Scan for the cell matching the given text and deliver its (X, Y) coordinate at center. 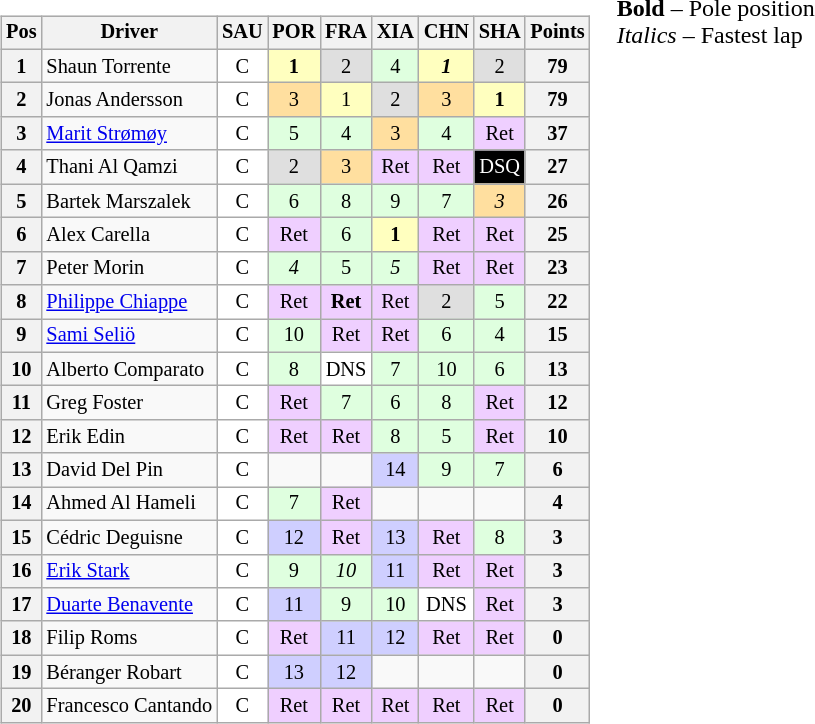
23 (557, 268)
DSQ (500, 167)
Driver (129, 33)
Points (557, 33)
17 (21, 605)
Marit Strømøy (129, 134)
Cédric Deguisne (129, 537)
CHN (446, 33)
Jonas Andersson (129, 100)
XIA (396, 33)
26 (557, 201)
18 (21, 638)
Francesco Cantando (129, 706)
POR (294, 33)
Sami Seliö (129, 336)
20 (21, 706)
Alberto Comparato (129, 369)
FRA (346, 33)
David Del Pin (129, 470)
19 (21, 672)
Pos (21, 33)
22 (557, 302)
Alex Carella (129, 235)
27 (557, 167)
Duarte Benavente (129, 605)
Béranger Robart (129, 672)
Peter Morin (129, 268)
16 (21, 571)
Erik Edin (129, 437)
Erik Stark (129, 571)
37 (557, 134)
Greg Foster (129, 403)
Philippe Chiappe (129, 302)
Bartek Marszalek (129, 201)
SHA (500, 33)
Filip Roms (129, 638)
Ahmed Al Hameli (129, 504)
SAU (242, 33)
25 (557, 235)
Thani Al Qamzi (129, 167)
Shaun Torrente (129, 66)
